For the text-containing cell, return its midpoint in (X, Y) coordinate format. 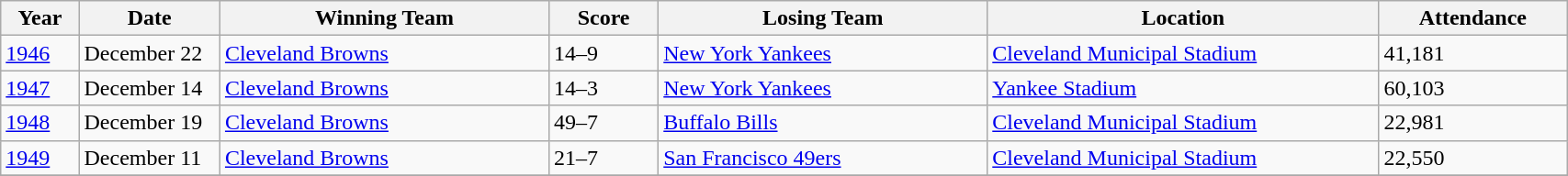
21–7 (603, 158)
1946 (40, 53)
Attendance (1473, 18)
December 22 (149, 53)
1948 (40, 123)
1947 (40, 88)
60,103 (1473, 88)
Score (603, 18)
December 19 (149, 123)
22,981 (1473, 123)
22,550 (1473, 158)
Losing Team (823, 18)
Yankee Stadium (1183, 88)
Location (1183, 18)
December 11 (149, 158)
San Francisco 49ers (823, 158)
1949 (40, 158)
Winning Team (384, 18)
Buffalo Bills (823, 123)
14–3 (603, 88)
49–7 (603, 123)
14–9 (603, 53)
Date (149, 18)
41,181 (1473, 53)
December 14 (149, 88)
Year (40, 18)
